Locate the cell with the specified text and output its [x, y] center coordinate. 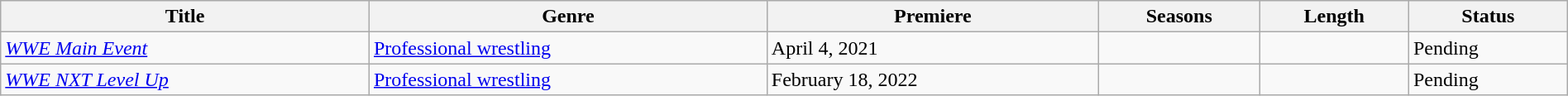
WWE NXT Level Up [185, 79]
Seasons [1179, 17]
April 4, 2021 [933, 48]
Length [1334, 17]
February 18, 2022 [933, 79]
Premiere [933, 17]
Genre [567, 17]
Title [185, 17]
WWE Main Event [185, 48]
Status [1488, 17]
